Locate the cell with the specified text and output its (x, y) center coordinate. 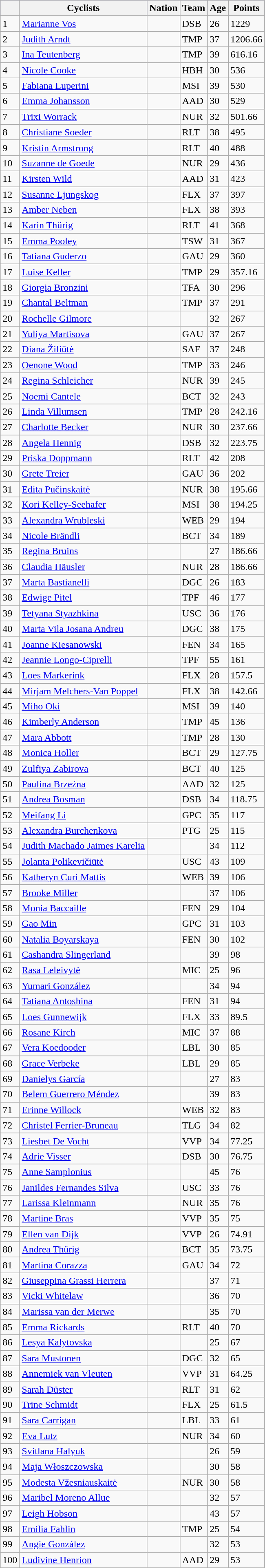
3 (10, 55)
296 (246, 287)
Janildes Fernandes Silva (83, 1188)
157.5 (246, 675)
130 (246, 738)
177 (246, 598)
15 (10, 241)
Marianne Vos (83, 24)
176 (246, 613)
245 (246, 380)
64.25 (246, 1374)
Angie González (83, 1544)
93 (10, 1451)
Grete Treier (83, 474)
Edwige Pitel (83, 598)
Modesta Vžesniauskaitė (83, 1482)
Svitlana Halyuk (83, 1451)
Regina Schleicher (83, 380)
Belem Guerrero Méndez (83, 1094)
Kori Kelley-Seehafer (83, 505)
Rosane Kirch (83, 1032)
530 (246, 86)
Marta Bastianelli (83, 582)
12 (10, 194)
PTG (194, 830)
194.25 (246, 505)
Leigh Hobson (83, 1513)
Kristin Armstrong (83, 148)
Kimberly Anderson (83, 722)
8 (10, 132)
77 (10, 1203)
4 (10, 70)
7 (10, 117)
97 (10, 1513)
Eva Lutz (83, 1435)
142.66 (246, 691)
Vicki Whitelaw (83, 1296)
Martina Corazza (83, 1265)
48 (10, 753)
Natalia Boyarskaya (83, 939)
Ina Teutenberg (83, 55)
127.75 (246, 753)
78 (10, 1219)
Trine Schmidt (83, 1405)
56 (10, 877)
18 (10, 287)
Cyclists (83, 8)
397 (246, 194)
Lesya Kalytovska (83, 1343)
117 (246, 815)
80 (10, 1250)
66 (10, 1032)
Nicole Brändli (83, 536)
89 (10, 1389)
Emma Pooley (83, 241)
118.75 (246, 799)
74 (10, 1156)
Jolanta Polikevičiūtė (83, 861)
92 (10, 1435)
84 (10, 1312)
1229 (246, 24)
Maribel Moreno Allue (83, 1498)
TLG (194, 1125)
Loes Gunnewijk (83, 1017)
Emma Johansson (83, 101)
74.91 (246, 1234)
Mirjam Melchers-Van Poppel (83, 691)
Tatiana Guderzo (83, 256)
Joanne Kiesanowski (83, 644)
89.5 (246, 1017)
90 (10, 1405)
1 (10, 24)
Anne Samplonius (83, 1172)
Sarah Düster (83, 1389)
Nation (163, 8)
68 (10, 1063)
Sara Carrigan (83, 1420)
436 (246, 163)
195.66 (246, 489)
175 (246, 629)
Monia Baccaille (83, 908)
5 (10, 86)
246 (246, 365)
19 (10, 303)
Larissa Kleinmann (83, 1203)
Christel Ferrier-Bruneau (83, 1125)
Luise Keller (83, 272)
423 (246, 179)
Age (218, 8)
SAF (194, 349)
Amber Neben (83, 210)
50 (10, 784)
223.75 (246, 442)
Andrea Thürig (83, 1250)
Alexandra Burchenkova (83, 830)
73 (10, 1141)
TSW (194, 241)
14 (10, 225)
Kirsten Wild (83, 179)
360 (246, 256)
16 (10, 256)
Miho Oki (83, 707)
Yuliya Martisova (83, 334)
44 (10, 691)
Charlotte Becker (83, 427)
Jeannie Longo-Ciprelli (83, 660)
Chantal Beltman (83, 303)
91 (10, 1420)
Priska Doppmann (83, 458)
Danielys García (83, 1079)
Suzanne de Goede (83, 163)
63 (10, 986)
367 (246, 241)
13 (10, 210)
Nicole Cooke (83, 70)
Emma Rickards (83, 1327)
Maja Włoszczowska (83, 1467)
136 (246, 722)
Judith Arndt (83, 39)
100 (10, 1560)
112 (246, 846)
Annemiek van Vleuten (83, 1374)
616.16 (246, 55)
501.66 (246, 117)
Diana Žiliūtė (83, 349)
140 (246, 707)
Tetyana Styazhkina (83, 613)
183 (246, 582)
79 (10, 1234)
Gao Min (83, 923)
81 (10, 1265)
10 (10, 163)
73.75 (246, 1250)
248 (246, 349)
Points (246, 8)
Vera Koedooder (83, 1048)
Emilia Fahlin (83, 1529)
Adrie Visser (83, 1156)
161 (246, 660)
Grace Verbeke (83, 1063)
Monica Holler (83, 753)
76.75 (246, 1156)
Trixi Worrack (83, 117)
Team (194, 8)
95 (10, 1482)
Loes Markerink (83, 675)
Noemi Cantele (83, 396)
24 (10, 380)
368 (246, 225)
86 (10, 1343)
1206.66 (246, 39)
11 (10, 179)
208 (246, 458)
Liesbet De Vocht (83, 1141)
Christiane Soeder (83, 132)
Mara Abbott (83, 738)
Marissa van der Merwe (83, 1312)
165 (246, 644)
Cashandra Slingerland (83, 955)
103 (246, 923)
49 (10, 769)
87 (10, 1358)
64 (10, 1001)
102 (246, 939)
242.16 (246, 411)
61.5 (246, 1405)
Rochelle Gilmore (83, 318)
357.16 (246, 272)
6 (10, 101)
Marta Vila Josana Andreu (83, 629)
Sara Mustonen (83, 1358)
Katheryn Curi Mattis (83, 877)
536 (246, 70)
22 (10, 349)
20 (10, 318)
Giorgia Bronzini (83, 287)
23 (10, 365)
Rasa Leleivytė (83, 970)
Yumari González (83, 986)
17 (10, 272)
51 (10, 799)
HBH (194, 70)
47 (10, 738)
243 (246, 396)
488 (246, 148)
Oenone Wood (83, 365)
104 (246, 908)
21 (10, 334)
Angela Hennig (83, 442)
Paulina Brzeźna (83, 784)
529 (246, 101)
69 (10, 1079)
Susanne Ljungskog (83, 194)
Tatiana Antoshina (83, 1001)
Erinne Willock (83, 1110)
77.25 (246, 1141)
Claudia Häusler (83, 567)
Alexandra Wrubleski (83, 520)
Linda Villumsen (83, 411)
495 (246, 132)
52 (10, 815)
TFA (194, 287)
Edita Pučinskaitė (83, 489)
Regina Bruins (83, 551)
189 (246, 536)
Martine Bras (83, 1219)
Andrea Bosman (83, 799)
Judith Machado Jaimes Karelia (83, 846)
115 (246, 830)
Karin Thürig (83, 225)
Fabiana Luperini (83, 86)
393 (246, 210)
291 (246, 303)
99 (10, 1544)
202 (246, 474)
194 (246, 520)
109 (246, 861)
Zulfiya Zabirova (83, 769)
Ludivine Henrion (83, 1560)
Meifang Li (83, 815)
Ellen van Dijk (83, 1234)
Giuseppina Grassi Herrera (83, 1281)
9 (10, 148)
237.66 (246, 427)
Brooke Miller (83, 892)
2 (10, 39)
